Return (x, y) of the center of cell containing provided text 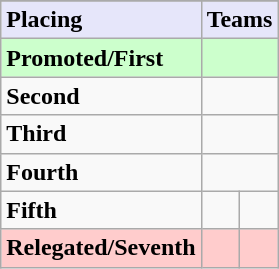
Relegated/Seventh (101, 248)
Third (101, 134)
Second (101, 96)
Fifth (101, 210)
Placing (101, 20)
Fourth (101, 172)
Promoted/First (101, 58)
Teams (240, 20)
